Determine the (X, Y) coordinate at the center of the cell enclosing the given text.  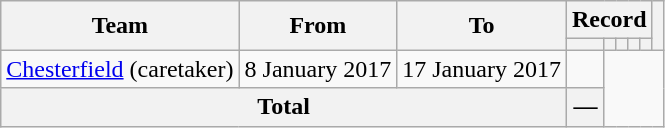
Total (284, 107)
Record (609, 20)
8 January 2017 (318, 69)
To (482, 26)
— (585, 107)
Chesterfield (caretaker) (120, 69)
Team (120, 26)
From (318, 26)
17 January 2017 (482, 69)
